Identify which cell holds the provided text, then report its [x, y] central coordinate. 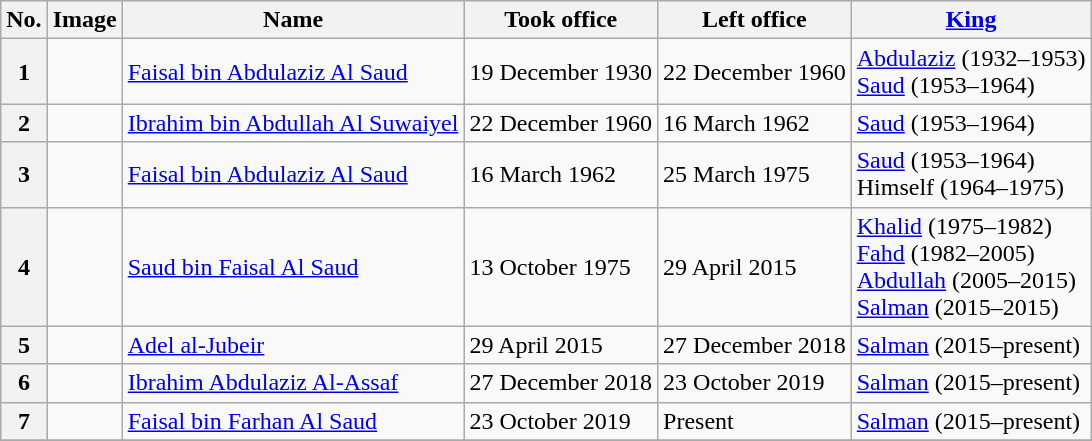
25 March 1975 [755, 174]
Ibrahim bin Abdullah Al Suwaiyel [293, 123]
Image [84, 20]
King [971, 20]
Present [755, 421]
13 October 1975 [561, 266]
4 [24, 266]
No. [24, 20]
Took office [561, 20]
Faisal bin Farhan Al Saud [293, 421]
6 [24, 383]
19 December 1930 [561, 72]
2 [24, 123]
1 [24, 72]
Saud (1953–1964) [971, 123]
Adel al-Jubeir [293, 345]
Saud (1953–1964)Himself (1964–1975) [971, 174]
Abdulaziz (1932–1953)Saud (1953–1964) [971, 72]
Khalid (1975–1982)Fahd (1982–2005) Abdullah (2005–2015) Salman (2015–2015) [971, 266]
5 [24, 345]
Left office [755, 20]
Name [293, 20]
Saud bin Faisal Al Saud [293, 266]
3 [24, 174]
7 [24, 421]
Ibrahim Abdulaziz Al-Assaf [293, 383]
